Determine the (X, Y) coordinate at the center of the cell enclosing the given text.  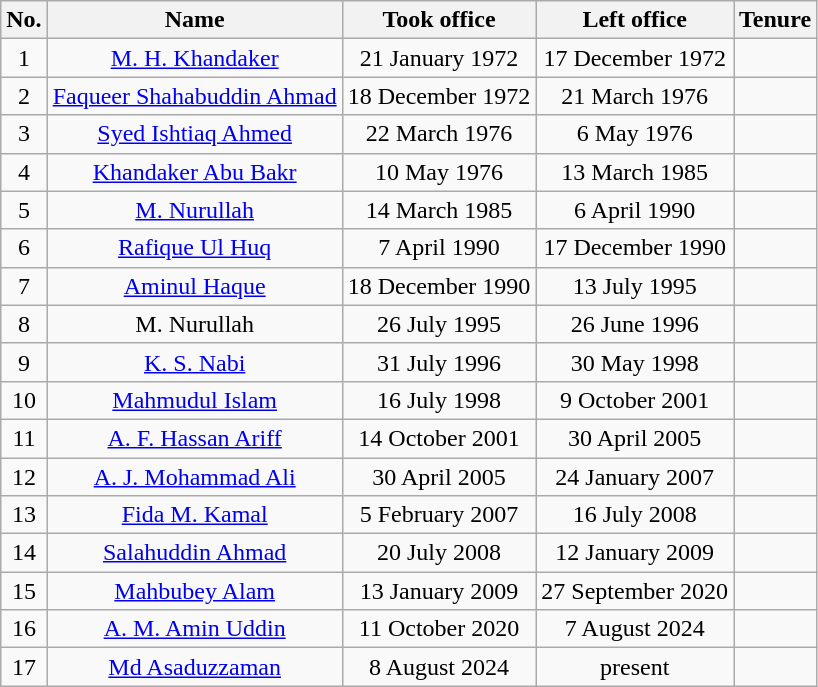
Salahuddin Ahmad (194, 553)
11 (24, 438)
11 October 2020 (439, 629)
13 March 1985 (635, 172)
20 July 2008 (439, 553)
17 December 1972 (635, 58)
15 (24, 591)
27 September 2020 (635, 591)
26 June 1996 (635, 324)
Took office (439, 20)
7 April 1990 (439, 248)
5 (24, 210)
A. M. Amin Uddin (194, 629)
2 (24, 96)
Rafique Ul Huq (194, 248)
Tenure (776, 20)
Aminul Haque (194, 286)
14 (24, 553)
12 January 2009 (635, 553)
6 May 1976 (635, 134)
5 February 2007 (439, 515)
18 December 1990 (439, 286)
Mahbubey Alam (194, 591)
7 August 2024 (635, 629)
No. (24, 20)
14 October 2001 (439, 438)
21 March 1976 (635, 96)
17 December 1990 (635, 248)
Name (194, 20)
Khandaker Abu Bakr (194, 172)
8 (24, 324)
16 (24, 629)
3 (24, 134)
13 July 1995 (635, 286)
9 October 2001 (635, 400)
Left office (635, 20)
6 April 1990 (635, 210)
22 March 1976 (439, 134)
10 (24, 400)
21 January 1972 (439, 58)
Syed Ishtiaq Ahmed (194, 134)
M. H. Khandaker (194, 58)
Mahmudul Islam (194, 400)
30 May 1998 (635, 362)
K. S. Nabi (194, 362)
16 July 2008 (635, 515)
17 (24, 667)
12 (24, 477)
31 July 1996 (439, 362)
13 January 2009 (439, 591)
A. F. Hassan Ariff (194, 438)
Fida M. Kamal (194, 515)
18 December 1972 (439, 96)
13 (24, 515)
14 March 1985 (439, 210)
A. J. Mohammad Ali (194, 477)
Faqueer Shahabuddin Ahmad (194, 96)
4 (24, 172)
10 May 1976 (439, 172)
Md Asaduzzaman (194, 667)
8 August 2024 (439, 667)
9 (24, 362)
16 July 1998 (439, 400)
6 (24, 248)
26 July 1995 (439, 324)
present (635, 667)
24 January 2007 (635, 477)
1 (24, 58)
7 (24, 286)
